Pinpoint the cell where the given text exists, returning its [X, Y] midpoint coordinate. 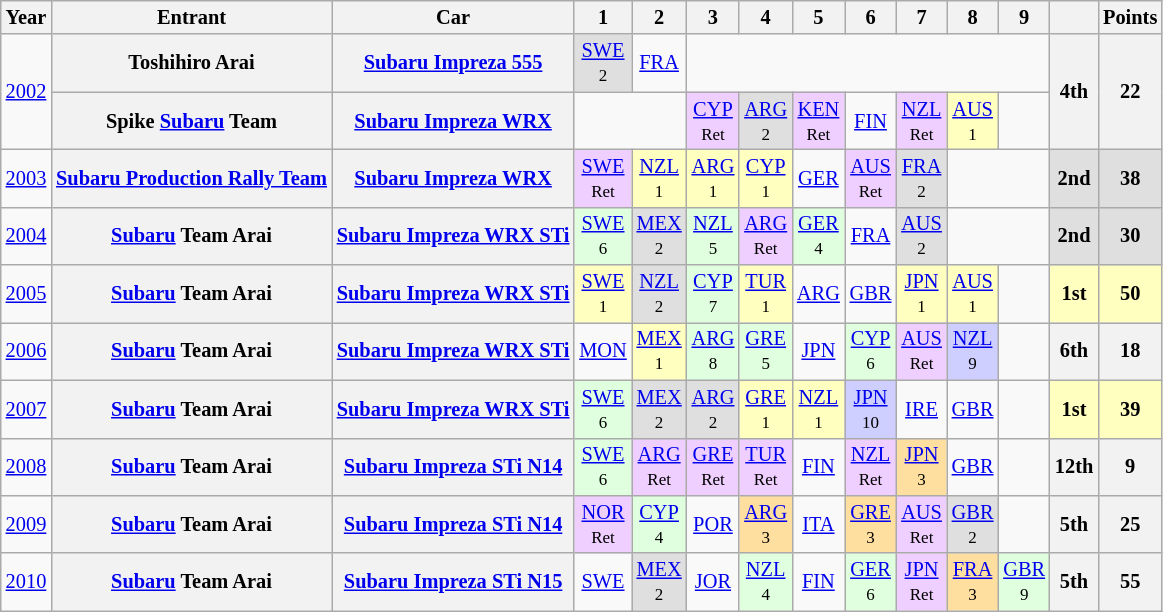
4 [766, 17]
GER [818, 178]
Year [26, 17]
30 [1130, 236]
CYP1 [766, 178]
AUS2 [921, 236]
39 [1130, 409]
18 [1130, 351]
GBR9 [1024, 582]
JPNRet [921, 582]
5 [818, 17]
Entrant [192, 17]
TUR1 [766, 294]
22 [1130, 92]
2008 [26, 467]
2004 [26, 236]
Points [1130, 17]
6th [1074, 351]
TURRet [766, 467]
SWE [602, 582]
25 [1130, 524]
55 [1130, 582]
JOR [714, 582]
Spike Subaru Team [192, 121]
MEX1 [660, 351]
1 [602, 17]
GRE5 [766, 351]
2002 [26, 92]
2 [660, 17]
ARG [818, 294]
JPN1 [921, 294]
2007 [26, 409]
3 [714, 17]
NORRet [602, 524]
JPN10 [871, 409]
12th [1074, 467]
POR [714, 524]
NZL2 [660, 294]
GRE1 [766, 409]
GRERet [714, 467]
CYPRet [714, 121]
GBR2 [973, 524]
38 [1130, 178]
ITA [818, 524]
Subaru Impreza 555 [454, 63]
JPN3 [921, 467]
NZL9 [973, 351]
GRE3 [871, 524]
SWE2 [602, 63]
6 [871, 17]
SWE1 [602, 294]
GER6 [871, 582]
FRA2 [921, 178]
MON [602, 351]
2009 [26, 524]
Subaru Production Rally Team [192, 178]
ARG8 [714, 351]
50 [1130, 294]
GER4 [818, 236]
CYP6 [871, 351]
KENRet [818, 121]
2005 [26, 294]
SWERet [602, 178]
ARG3 [766, 524]
Toshihiro Arai [192, 63]
7 [921, 17]
2006 [26, 351]
ARG1 [714, 178]
IRE [921, 409]
2010 [26, 582]
2003 [26, 178]
Car [454, 17]
CYP7 [714, 294]
NZL4 [766, 582]
8 [973, 17]
NZL5 [714, 236]
FRA3 [973, 582]
Subaru Impreza STi N15 [454, 582]
JPN [818, 351]
4th [1074, 92]
CYP4 [660, 524]
